Pinpoint the cell where the given text exists, returning its (X, Y) midpoint coordinate. 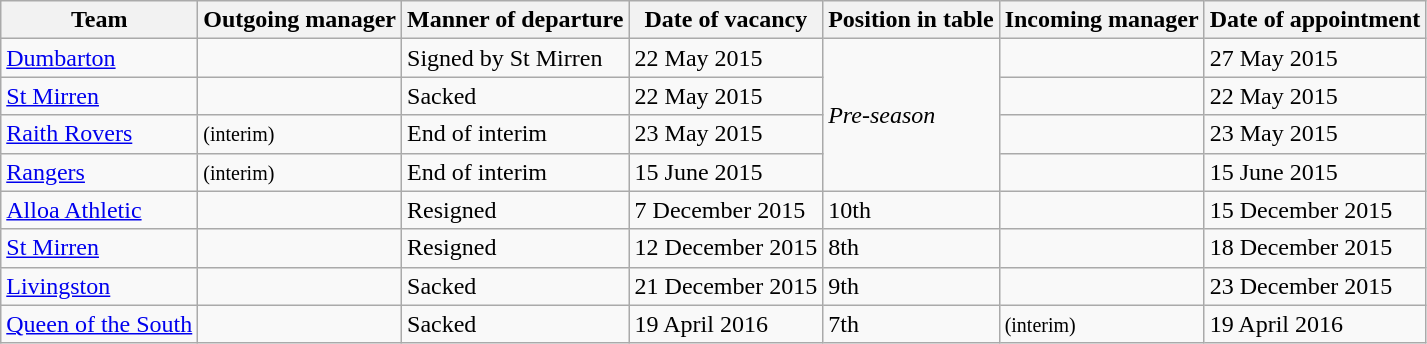
9th (911, 286)
Dumbarton (100, 58)
Manner of departure (516, 20)
7 December 2015 (726, 210)
Date of vacancy (726, 20)
Team (100, 20)
8th (911, 248)
18 December 2015 (1315, 248)
7th (911, 324)
23 December 2015 (1315, 286)
Date of appointment (1315, 20)
Livingston (100, 286)
Pre-season (911, 115)
Queen of the South (100, 324)
Alloa Athletic (100, 210)
21 December 2015 (726, 286)
Rangers (100, 172)
Raith Rovers (100, 134)
Outgoing manager (300, 20)
Position in table (911, 20)
15 December 2015 (1315, 210)
Signed by St Mirren (516, 58)
12 December 2015 (726, 248)
Incoming manager (1102, 20)
27 May 2015 (1315, 58)
10th (911, 210)
